Provide the [X, Y] coordinate of the cell's center where the given text is located.  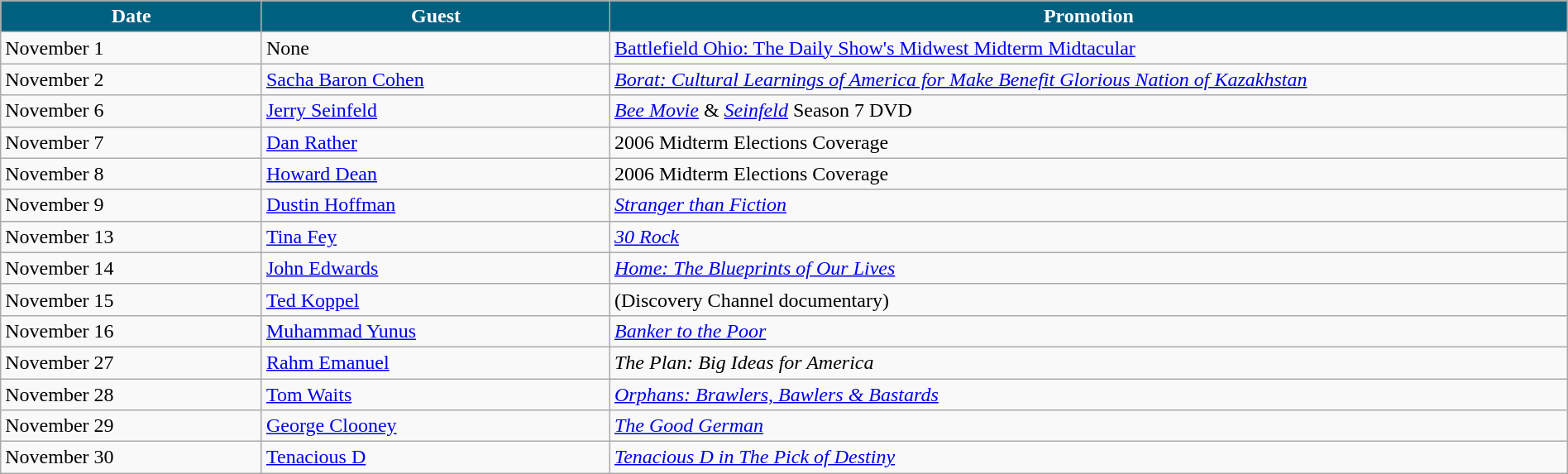
November 30 [131, 457]
Borat: Cultural Learnings of America for Make Benefit Glorious Nation of Kazakhstan [1088, 79]
The Plan: Big Ideas for America [1088, 362]
November 9 [131, 205]
Muhammad Yunus [435, 331]
Howard Dean [435, 174]
Jerry Seinfeld [435, 111]
Tom Waits [435, 395]
The Good German [1088, 426]
November 15 [131, 299]
Tina Fey [435, 237]
Tenacious D [435, 457]
November 28 [131, 395]
Orphans: Brawlers, Bawlers & Bastards [1088, 395]
Home: The Blueprints of Our Lives [1088, 268]
November 6 [131, 111]
Tenacious D in The Pick of Destiny [1088, 457]
November 16 [131, 331]
Promotion [1088, 17]
Rahm Emanuel [435, 362]
November 13 [131, 237]
Banker to the Poor [1088, 331]
Dan Rather [435, 142]
November 8 [131, 174]
Bee Movie & Seinfeld Season 7 DVD [1088, 111]
Guest [435, 17]
November 2 [131, 79]
Date [131, 17]
Ted Koppel [435, 299]
Battlefield Ohio: The Daily Show's Midwest Midterm Midtacular [1088, 48]
Dustin Hoffman [435, 205]
None [435, 48]
November 29 [131, 426]
November 1 [131, 48]
November 27 [131, 362]
November 7 [131, 142]
George Clooney [435, 426]
November 14 [131, 268]
John Edwards [435, 268]
Stranger than Fiction [1088, 205]
Sacha Baron Cohen [435, 79]
30 Rock [1088, 237]
(Discovery Channel documentary) [1088, 299]
